Find where the given text appears and provide that cell's center as (x, y) coordinate. 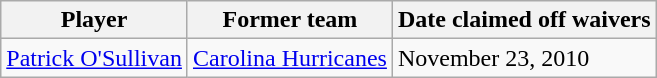
Carolina Hurricanes (290, 58)
Patrick O'Sullivan (94, 58)
Player (94, 20)
Date claimed off waivers (524, 20)
Former team (290, 20)
November 23, 2010 (524, 58)
